Search for the cell housing the specified text and yield its (x, y) center coordinate. 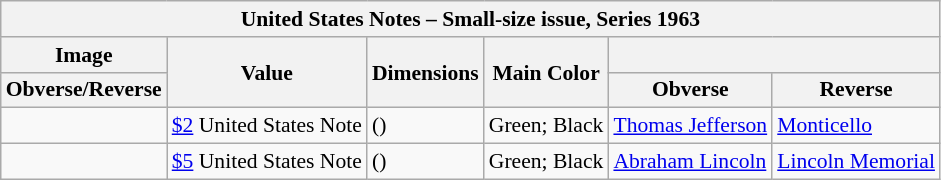
Abraham Lincoln (690, 162)
Lincoln Memorial (856, 162)
Obverse/Reverse (84, 90)
Image (84, 55)
$2 United States Note (267, 126)
Monticello (856, 126)
Thomas Jefferson (690, 126)
$5 United States Note (267, 162)
Reverse (856, 90)
Value (267, 72)
United States Notes – Small-size issue, Series 1963 (470, 19)
Obverse (690, 90)
Main Color (546, 72)
Dimensions (426, 72)
